Pinpoint the cell where the given text exists, returning its [X, Y] midpoint coordinate. 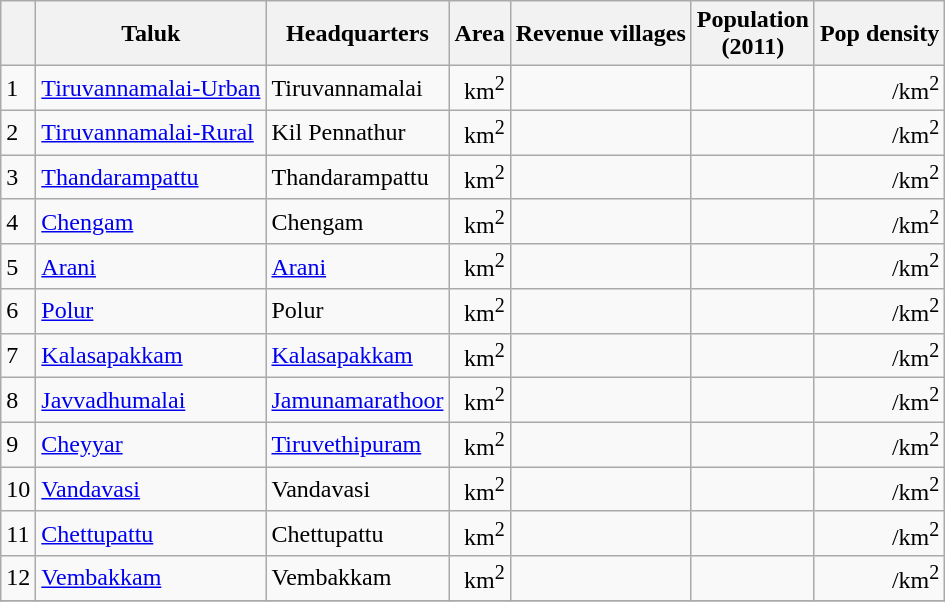
Taluk [151, 34]
Tiruvethipuram [358, 444]
Jamunamarathoor [358, 400]
Tiruvannamalai-Urban [151, 88]
10 [18, 490]
6 [18, 312]
11 [18, 534]
Population(2011) [752, 34]
Kil Pennathur [358, 132]
7 [18, 356]
5 [18, 266]
3 [18, 178]
Area [480, 34]
Pop density [879, 34]
9 [18, 444]
8 [18, 400]
Javvadhumalai [151, 400]
4 [18, 222]
Tiruvannamalai [358, 88]
1 [18, 88]
Revenue villages [600, 34]
12 [18, 578]
2 [18, 132]
Headquarters [358, 34]
Tiruvannamalai-Rural [151, 132]
Cheyyar [151, 444]
